Determine the (x, y) coordinate at the center of the cell enclosing the given text.  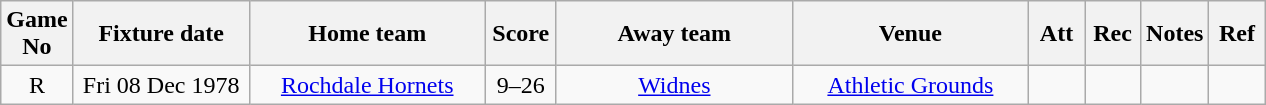
Home team (367, 34)
Athletic Grounds (910, 85)
Att (1056, 34)
Score (520, 34)
Away team (674, 34)
Notes (1175, 34)
Rochdale Hornets (367, 85)
Widnes (674, 85)
Venue (910, 34)
Fri 08 Dec 1978 (161, 85)
Game No (37, 34)
9–26 (520, 85)
Ref (1237, 34)
R (37, 85)
Fixture date (161, 34)
Rec (1112, 34)
